For the text-containing cell, return its midpoint in (x, y) coordinate format. 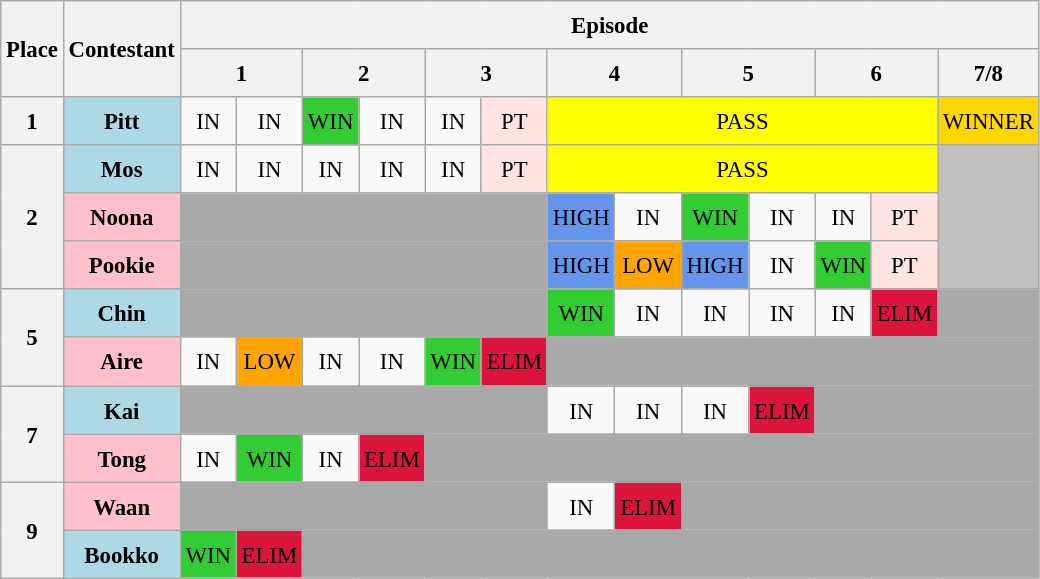
Pookie (122, 265)
Noona (122, 217)
7 (32, 434)
Chin (122, 314)
9 (32, 530)
Episode (610, 25)
Contestant (122, 49)
WINNER (989, 121)
Aire (122, 362)
Mos (122, 169)
Pitt (122, 121)
6 (876, 73)
Waan (122, 506)
Place (32, 49)
Kai (122, 410)
7/8 (989, 73)
Tong (122, 458)
Bookko (122, 554)
3 (486, 73)
4 (614, 73)
